For the text-containing cell, return its midpoint in (x, y) coordinate format. 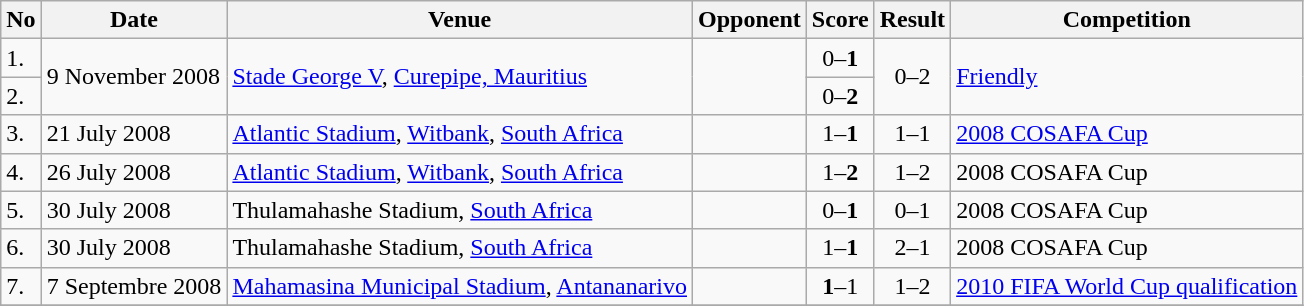
Date (134, 20)
9 November 2008 (134, 77)
Opponent (750, 20)
Friendly (1127, 77)
7. (21, 286)
Venue (460, 20)
21 July 2008 (134, 134)
Result (912, 20)
2–1 (912, 248)
5. (21, 210)
Competition (1127, 20)
3. (21, 134)
Mahamasina Municipal Stadium, Antananarivo (460, 286)
No (21, 20)
2010 FIFA World Cup qualification (1127, 286)
7 Septembre 2008 (134, 286)
6. (21, 248)
26 July 2008 (134, 172)
Stade George V, Curepipe, Mauritius (460, 77)
4. (21, 172)
1. (21, 58)
2. (21, 96)
Score (840, 20)
